Return the [X, Y] coordinate for the center point of the cell that contains the specified text.  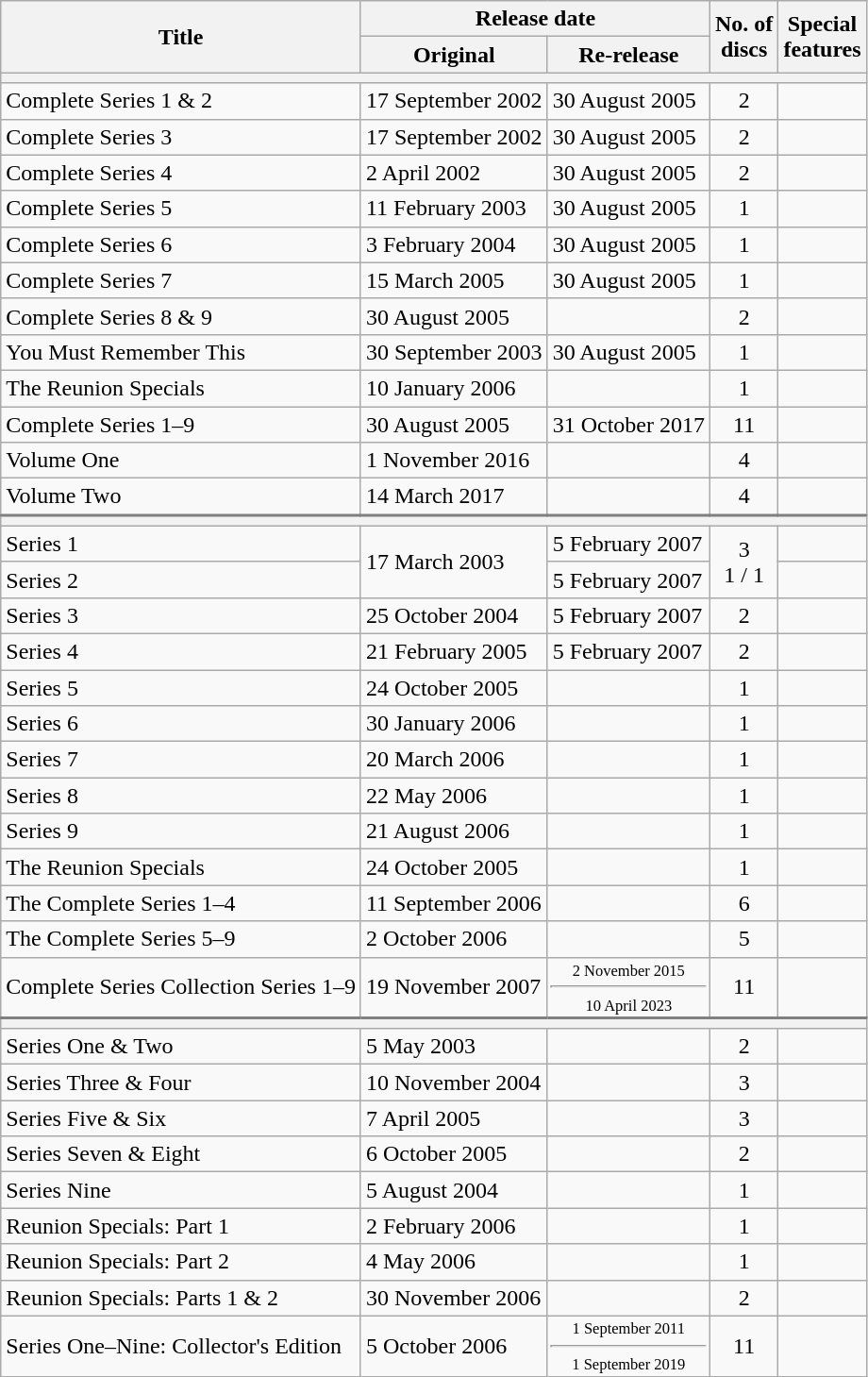
Volume Two [181, 496]
1 September 20111 September 2019 [628, 1346]
4 May 2006 [454, 1262]
Series 5 [181, 688]
Re-release [628, 55]
5 [743, 939]
The Complete Series 1–4 [181, 903]
2 February 2006 [454, 1226]
Series 2 [181, 579]
17 March 2003 [454, 562]
21 February 2005 [454, 651]
Series Five & Six [181, 1118]
Complete Series 1 & 2 [181, 101]
Complete Series 4 [181, 173]
No. ofdiscs [743, 37]
You Must Remember This [181, 352]
22 May 2006 [454, 796]
Series 7 [181, 760]
2 November 201510 April 2023 [628, 987]
15 March 2005 [454, 280]
25 October 2004 [454, 615]
Series 6 [181, 724]
Series 4 [181, 651]
Complete Series 6 [181, 244]
3 1 / 1 [743, 562]
Reunion Specials: Parts 1 & 2 [181, 1298]
11 September 2006 [454, 903]
14 March 2017 [454, 496]
10 November 2004 [454, 1083]
1 November 2016 [454, 461]
Series One & Two [181, 1047]
5 August 2004 [454, 1190]
Specialfeatures [823, 37]
21 August 2006 [454, 831]
Reunion Specials: Part 2 [181, 1262]
11 February 2003 [454, 209]
Series Nine [181, 1190]
30 January 2006 [454, 724]
Complete Series 1–9 [181, 424]
31 October 2017 [628, 424]
Series 9 [181, 831]
Series 3 [181, 615]
Title [181, 37]
Series Seven & Eight [181, 1154]
The Complete Series 5–9 [181, 939]
Complete Series 5 [181, 209]
20 March 2006 [454, 760]
Reunion Specials: Part 1 [181, 1226]
5 May 2003 [454, 1047]
7 April 2005 [454, 1118]
Series Three & Four [181, 1083]
19 November 2007 [454, 987]
Release date [535, 19]
Series 8 [181, 796]
Series One–Nine: Collector's Edition [181, 1346]
10 January 2006 [454, 388]
Series 1 [181, 544]
Complete Series 7 [181, 280]
Complete Series Collection Series 1–9 [181, 987]
6 October 2005 [454, 1154]
3 February 2004 [454, 244]
Complete Series 8 & 9 [181, 316]
2 April 2002 [454, 173]
2 October 2006 [454, 939]
Complete Series 3 [181, 137]
30 September 2003 [454, 352]
5 October 2006 [454, 1346]
6 [743, 903]
Volume One [181, 461]
30 November 2006 [454, 1298]
Original [454, 55]
